Determine the [x, y] coordinate at the center of the cell enclosing the given text.  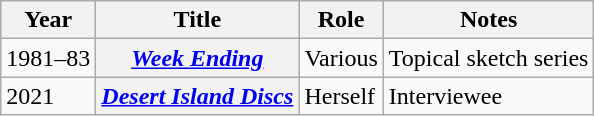
2021 [48, 96]
Title [198, 20]
Desert Island Discs [198, 96]
Year [48, 20]
Topical sketch series [488, 58]
Herself [341, 96]
Role [341, 20]
1981–83 [48, 58]
Interviewee [488, 96]
Notes [488, 20]
Week Ending [198, 58]
Various [341, 58]
